Capture the cell that displays the provided text and extract its (X, Y) central coordinate. 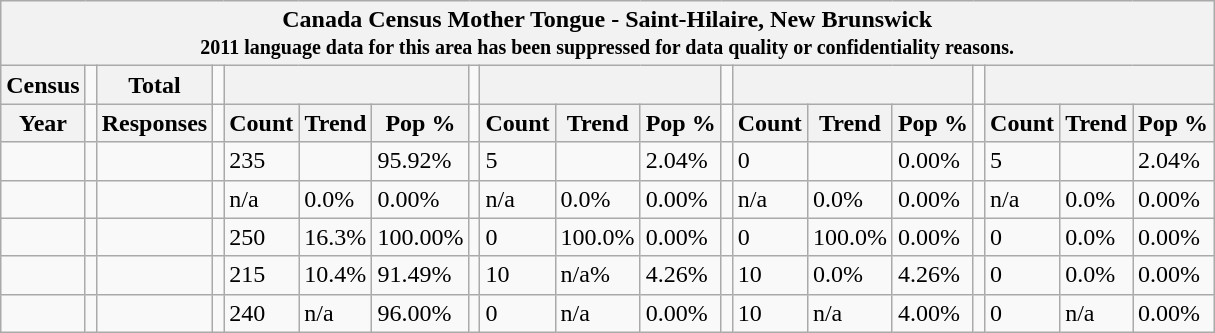
250 (262, 237)
Census (43, 85)
Total (154, 85)
n/a% (598, 275)
10.4% (336, 275)
100.00% (420, 237)
215 (262, 275)
240 (262, 313)
95.92% (420, 161)
91.49% (420, 275)
Year (43, 123)
4.00% (932, 313)
96.00% (420, 313)
16.3% (336, 237)
235 (262, 161)
Responses (154, 123)
